Find where the given text appears and provide that cell's center as [x, y] coordinate. 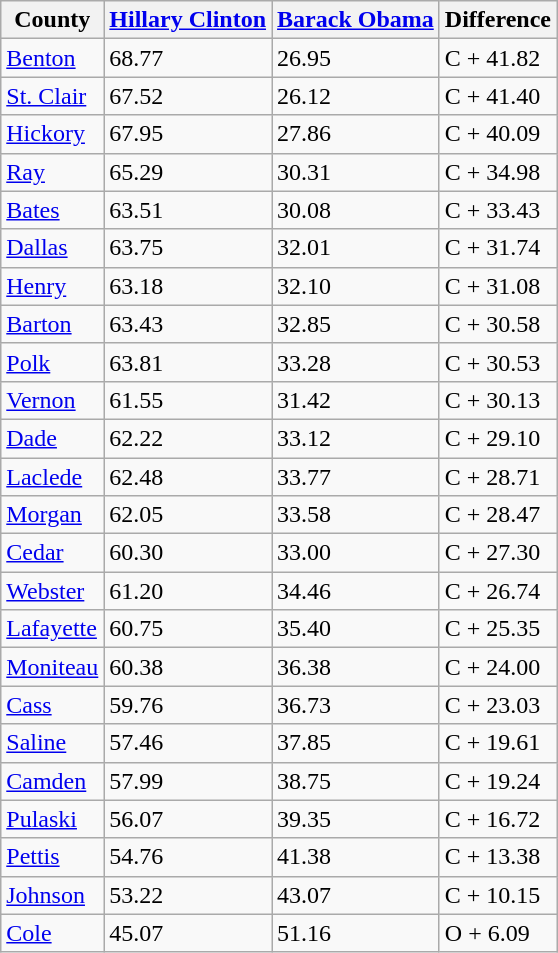
38.75 [356, 781]
39.35 [356, 819]
C + 41.40 [498, 96]
C + 31.08 [498, 286]
31.42 [356, 400]
67.52 [188, 96]
C + 27.30 [498, 553]
27.86 [356, 134]
C + 30.58 [498, 324]
57.46 [188, 743]
33.28 [356, 362]
68.77 [188, 58]
33.58 [356, 515]
C + 19.61 [498, 743]
63.51 [188, 210]
34.46 [356, 591]
Webster [52, 591]
Benton [52, 58]
54.76 [188, 857]
C + 16.72 [498, 819]
Pulaski [52, 819]
63.18 [188, 286]
30.08 [356, 210]
26.12 [356, 96]
Laclede [52, 477]
63.43 [188, 324]
30.31 [356, 172]
C + 30.53 [498, 362]
C + 10.15 [498, 895]
C + 30.13 [498, 400]
60.30 [188, 553]
60.75 [188, 629]
59.76 [188, 705]
67.95 [188, 134]
51.16 [356, 933]
57.99 [188, 781]
Barack Obama [356, 20]
26.95 [356, 58]
61.20 [188, 591]
53.22 [188, 895]
36.38 [356, 667]
C + 28.71 [498, 477]
C + 28.47 [498, 515]
C + 26.74 [498, 591]
O + 6.09 [498, 933]
Cole [52, 933]
65.29 [188, 172]
Johnson [52, 895]
Moniteau [52, 667]
Polk [52, 362]
Dallas [52, 248]
43.07 [356, 895]
C + 34.98 [498, 172]
Difference [498, 20]
Vernon [52, 400]
Dade [52, 438]
Camden [52, 781]
C + 33.43 [498, 210]
C + 24.00 [498, 667]
33.12 [356, 438]
C + 25.35 [498, 629]
Lafayette [52, 629]
56.07 [188, 819]
32.10 [356, 286]
62.22 [188, 438]
Bates [52, 210]
63.75 [188, 248]
63.81 [188, 362]
36.73 [356, 705]
Morgan [52, 515]
60.38 [188, 667]
32.01 [356, 248]
45.07 [188, 933]
62.05 [188, 515]
C + 13.38 [498, 857]
C + 31.74 [498, 248]
33.00 [356, 553]
61.55 [188, 400]
C + 29.10 [498, 438]
Saline [52, 743]
C + 40.09 [498, 134]
35.40 [356, 629]
Cass [52, 705]
Hillary Clinton [188, 20]
County [52, 20]
37.85 [356, 743]
33.77 [356, 477]
Henry [52, 286]
32.85 [356, 324]
Hickory [52, 134]
C + 41.82 [498, 58]
62.48 [188, 477]
41.38 [356, 857]
Ray [52, 172]
C + 23.03 [498, 705]
C + 19.24 [498, 781]
Pettis [52, 857]
St. Clair [52, 96]
Cedar [52, 553]
Barton [52, 324]
